Return the [X, Y] coordinate for the center point of the cell that contains the specified text.  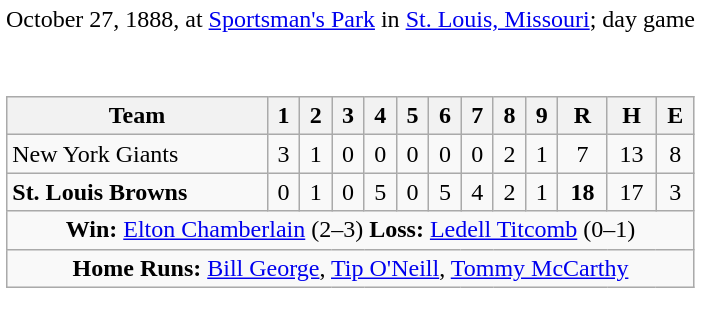
H [632, 116]
E [675, 116]
9 [542, 116]
13 [632, 154]
New York Giants [138, 154]
Win: Elton Chamberlain (2–3) Loss: Ledell Titcomb (0–1) [350, 230]
R [582, 116]
18 [582, 192]
17 [632, 192]
October 27, 1888, at Sportsman's Park in St. Louis, Missouri; day game [350, 20]
St. Louis Browns [138, 192]
Home Runs: Bill George, Tip O'Neill, Tommy McCarthy [350, 268]
6 [445, 116]
Team [138, 116]
